Return [X, Y] of the center of cell containing provided text 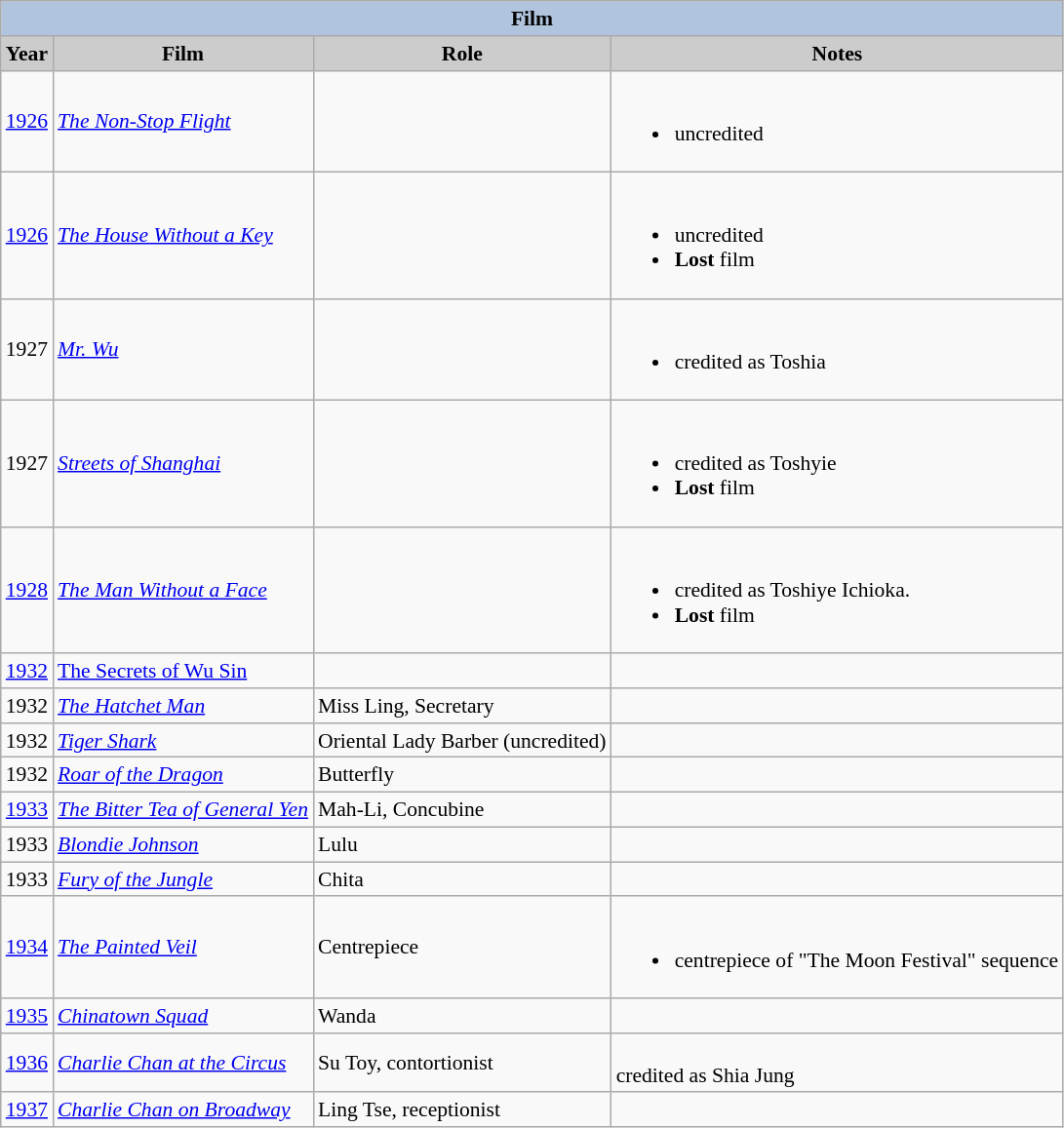
Charlie Chan at the Circus [183, 1063]
1935 [27, 1016]
Mr. Wu [183, 349]
The Painted Veil [183, 948]
Oriental Lady Barber (uncredited) [462, 741]
Streets of Shanghai [183, 464]
Ling Tse, receptionist [462, 1110]
Tiger Shark [183, 741]
Su Toy, contortionist [462, 1063]
credited as ToshyieLost film [838, 464]
The Secrets of Wu Sin [183, 671]
The Bitter Tea of General Yen [183, 810]
credited as Toshia [838, 349]
Chinatown Squad [183, 1016]
1937 [27, 1110]
The Man Without a Face [183, 591]
Charlie Chan on Broadway [183, 1110]
1934 [27, 948]
Centrepiece [462, 948]
centrepiece of "The Moon Festival" sequence [838, 948]
Year [27, 54]
Wanda [462, 1016]
Blondie Johnson [183, 844]
Chita [462, 879]
1928 [27, 591]
The Hatchet Man [183, 706]
uncredited [838, 121]
The Non-Stop Flight [183, 121]
credited as Shia Jung [838, 1063]
Fury of the Jungle [183, 879]
Miss Ling, Secretary [462, 706]
Roar of the Dragon [183, 775]
credited as Toshiye Ichioka.Lost film [838, 591]
Lulu [462, 844]
Butterfly [462, 775]
uncreditedLost film [838, 236]
Notes [838, 54]
Mah-Li, Concubine [462, 810]
Role [462, 54]
1936 [27, 1063]
The House Without a Key [183, 236]
